Detect which cell encompasses the target text, then output its [x, y] center coordinate. 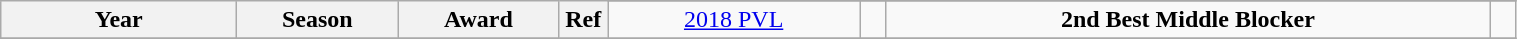
2nd Best Middle Blocker [1188, 20]
Season [318, 20]
2018 PVL [734, 20]
Award [478, 20]
Ref [584, 20]
Year [119, 20]
